Pinpoint the cell where the given text exists, returning its (X, Y) midpoint coordinate. 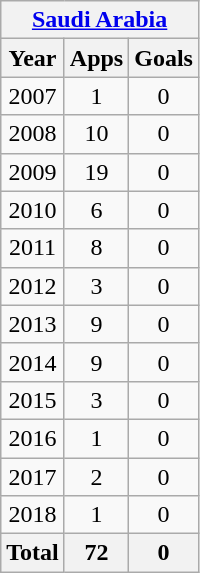
Saudi Arabia (100, 20)
2 (96, 477)
Goals (164, 58)
6 (96, 210)
2008 (33, 134)
2010 (33, 210)
2011 (33, 248)
Year (33, 58)
2015 (33, 400)
2013 (33, 324)
10 (96, 134)
2012 (33, 286)
2018 (33, 515)
2017 (33, 477)
2016 (33, 438)
19 (96, 172)
72 (96, 553)
2009 (33, 172)
8 (96, 248)
Total (33, 553)
2007 (33, 96)
2014 (33, 362)
Apps (96, 58)
